Output the [X, Y] coordinate of the center of the cell containing the given text.  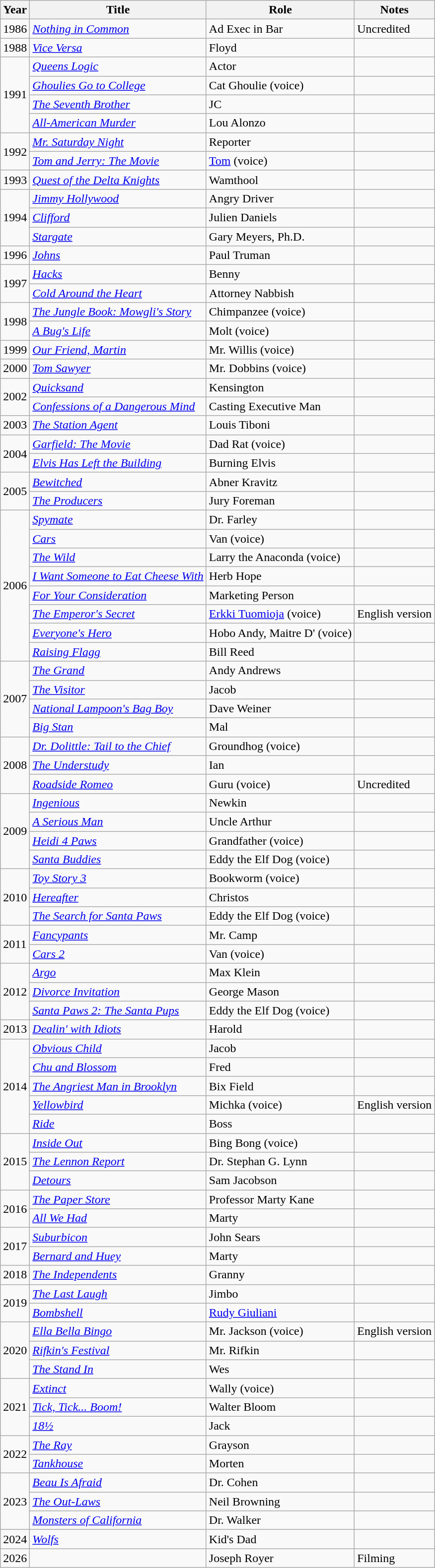
2021 [15, 1407]
2023 [15, 1502]
Bing Bong (voice) [280, 1142]
Cat Ghoulie (voice) [280, 85]
Ella Bella Bingo [118, 1331]
Chu and Blossom [118, 1067]
Dr. Stephan G. Lynn [280, 1162]
Heidi 4 Paws [118, 841]
Grandfather (voice) [280, 841]
1988 [15, 48]
Roadside Romeo [118, 784]
Johns [118, 255]
Herb Hope [280, 576]
Tankhouse [118, 1464]
Molt (voice) [280, 331]
Hereafter [118, 897]
Michka (voice) [280, 1105]
Obvious Child [118, 1048]
Our Friend, Martin [118, 350]
I Want Someone to Eat Cheese With [118, 576]
2002 [15, 397]
2026 [15, 1558]
Abner Kravitz [280, 482]
Chimpanzee (voice) [280, 312]
2003 [15, 425]
Wally (voice) [280, 1388]
Granny [280, 1275]
Yellowbird [118, 1105]
The Paper Store [118, 1199]
The Search for Santa Paws [118, 916]
Role [280, 10]
Vice Versa [118, 48]
Raising Flagg [118, 652]
Neil Browning [280, 1502]
Stargate [118, 237]
Queens Logic [118, 66]
The Jungle Book: Mowgli's Story [118, 312]
George Mason [280, 992]
Cars [118, 538]
Floyd [280, 48]
2013 [15, 1029]
Bernard and Huey [118, 1256]
The Independents [118, 1275]
1991 [15, 95]
Dr. Walker [280, 1520]
Lou Alonzo [280, 123]
Rifkin's Festival [118, 1350]
2012 [15, 992]
Attorney Nabbish [280, 293]
2017 [15, 1247]
2009 [15, 831]
The Grand [118, 671]
A Bug's Life [118, 331]
1999 [15, 350]
2015 [15, 1161]
Dealin' with Idiots [118, 1029]
Big Stan [118, 727]
Mr. Rifkin [280, 1350]
Ride [118, 1124]
Larry the Anaconda (voice) [280, 558]
A Serious Man [118, 821]
2006 [15, 585]
Quicksand [118, 387]
For Your Consideration [118, 595]
The Wild [118, 558]
The Last Laugh [118, 1294]
Max Klein [280, 973]
Boss [280, 1124]
Dr. Farley [280, 519]
2018 [15, 1275]
The Emperor's Secret [118, 614]
Tom Sawyer [118, 369]
1992 [15, 151]
Guru (voice) [280, 784]
Mr. Saturday Night [118, 142]
Angry Driver [280, 198]
The Angriest Man in Brooklyn [118, 1086]
Joseph Royer [280, 1558]
Jimbo [280, 1294]
Marketing Person [280, 595]
Filming [394, 1558]
2005 [15, 491]
Ingenious [118, 803]
Rudy Giuliani [280, 1313]
Tom and Jerry: The Movie [118, 161]
The Out-Laws [118, 1502]
Cold Around the Heart [118, 293]
Hacks [118, 274]
2011 [15, 944]
2014 [15, 1086]
Clifford [118, 217]
Detours [118, 1181]
Paul Truman [280, 255]
Spymate [118, 519]
Gary Meyers, Ph.D. [280, 237]
Suburbicon [118, 1237]
Notes [394, 10]
Louis Tiboni [280, 425]
Tick, Tick... Boom! [118, 1407]
18½ [118, 1426]
Dad Rat (voice) [280, 444]
All-American Murder [118, 123]
Monsters of California [118, 1520]
Grayson [280, 1445]
Bill Reed [280, 652]
Garfield: The Movie [118, 444]
Bewitched [118, 482]
1998 [15, 321]
1986 [15, 29]
Hobo Andy, Maitre D' (voice) [280, 633]
Kid's Dad [280, 1539]
The Stand In [118, 1369]
Quest of the Delta Knights [118, 180]
Mr. Dobbins (voice) [280, 369]
Kensington [280, 387]
Andy Andrews [280, 671]
2020 [15, 1350]
Jimmy Hollywood [118, 198]
The Producers [118, 501]
The Seventh Brother [118, 104]
Ad Exec in Bar [280, 29]
1997 [15, 284]
Wamthool [280, 180]
Santa Buddies [118, 860]
Inside Out [118, 1142]
Fancypants [118, 935]
Title [118, 10]
JC [280, 104]
Bookworm (voice) [280, 878]
Uncle Arthur [280, 821]
Jack [280, 1426]
Bix Field [280, 1086]
Fred [280, 1067]
Confessions of a Dangerous Mind [118, 406]
The Understudy [118, 765]
Walter Bloom [280, 1407]
Year [15, 10]
Benny [280, 274]
Burning Elvis [280, 463]
2000 [15, 369]
Bombshell [118, 1313]
Groundhog (voice) [280, 746]
Extinct [118, 1388]
Mr. Jackson (voice) [280, 1331]
The Ray [118, 1445]
National Lampoon's Bag Boy [118, 708]
Dr. Cohen [280, 1483]
Newkin [280, 803]
Mr. Willis (voice) [280, 350]
Harold [280, 1029]
2007 [15, 699]
Ghoulies Go to College [118, 85]
2010 [15, 897]
1996 [15, 255]
Wolfs [118, 1539]
Divorce Invitation [118, 992]
Casting Executive Man [280, 406]
Professor Marty Kane [280, 1199]
Sam Jacobson [280, 1181]
The Station Agent [118, 425]
Everyone's Hero [118, 633]
Nothing in Common [118, 29]
2024 [15, 1539]
Mal [280, 727]
Jury Foreman [280, 501]
1994 [15, 217]
Wes [280, 1369]
Reporter [280, 142]
Cars 2 [118, 954]
2022 [15, 1454]
2004 [15, 453]
Beau Is Afraid [118, 1483]
Julien Daniels [280, 217]
2008 [15, 765]
Erkki Tuomioja (voice) [280, 614]
Dave Weiner [280, 708]
Actor [280, 66]
Mr. Camp [280, 935]
John Sears [280, 1237]
Santa Paws 2: The Santa Pups [118, 1010]
All We Had [118, 1218]
Christos [280, 897]
2016 [15, 1209]
Argo [118, 973]
Dr. Dolittle: Tail to the Chief [118, 746]
Tom (voice) [280, 161]
The Visitor [118, 690]
Toy Story 3 [118, 878]
Morten [280, 1464]
The Lennon Report [118, 1162]
2019 [15, 1303]
Ian [280, 765]
1993 [15, 180]
Elvis Has Left the Building [118, 463]
